Scan for the cell matching the given text and deliver its (x, y) coordinate at center. 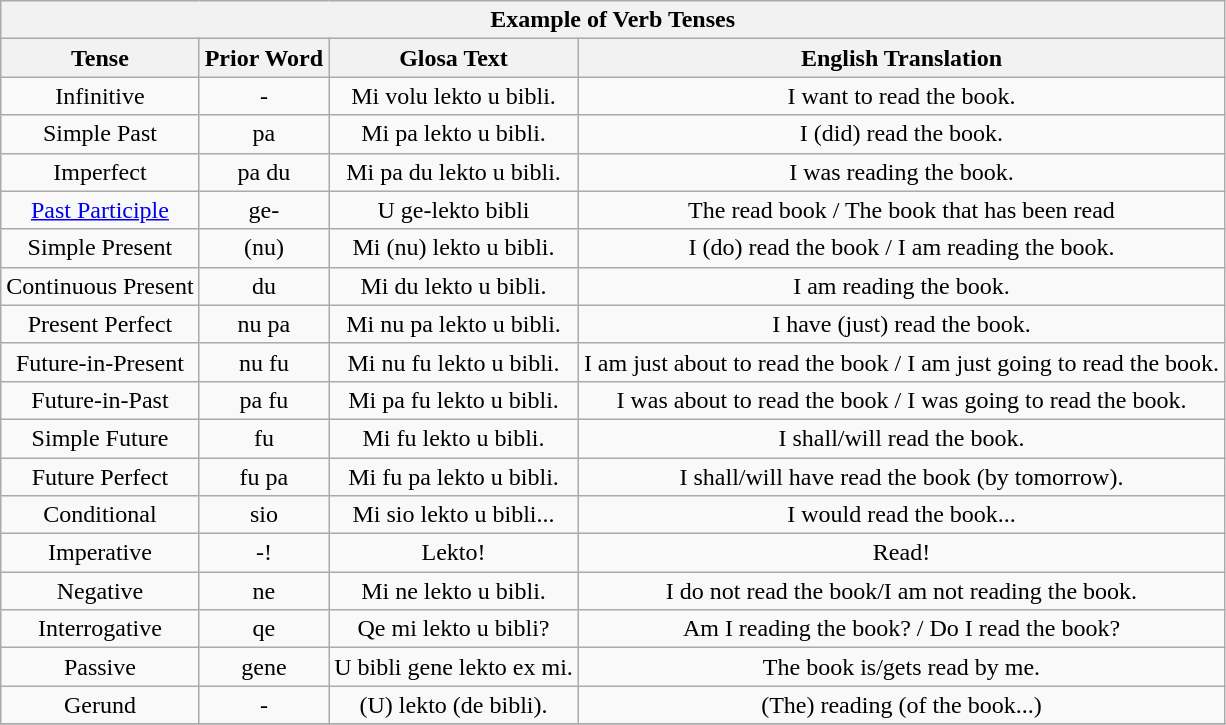
Simple Present (100, 248)
Past Participle (100, 210)
Future-in-Past (100, 400)
I shall/will have read the book (by tomorrow). (901, 477)
Mi du lekto u bibli. (454, 286)
Simple Past (100, 134)
-! (264, 553)
ge- (264, 210)
sio (264, 515)
Simple Future (100, 438)
Mi volu lekto u bibli. (454, 96)
The book is/gets read by me. (901, 667)
I was reading the book. (901, 172)
Mi pa fu lekto u bibli. (454, 400)
U bibli gene lekto ex mi. (454, 667)
Interrogative (100, 629)
I (did) read the book. (901, 134)
English Translation (901, 58)
nu pa (264, 324)
Mi sio lekto u bibli... (454, 515)
fu (264, 438)
Negative (100, 591)
I was about to read the book / I was going to read the book. (901, 400)
Mi nu fu lekto u bibli. (454, 362)
I am reading the book. (901, 286)
Glosa Text (454, 58)
Tense (100, 58)
Imperative (100, 553)
Future-in-Present (100, 362)
pa (264, 134)
Future Perfect (100, 477)
Continuous Present (100, 286)
Passive (100, 667)
Mi ne lekto u bibli. (454, 591)
I want to read the book. (901, 96)
Mi pa lekto u bibli. (454, 134)
Present Perfect (100, 324)
(The) reading (of the book...) (901, 705)
Conditional (100, 515)
The read book / The book that has been read (901, 210)
I am just about to read the book / I am just going to read the book. (901, 362)
Prior Word (264, 58)
du (264, 286)
fu pa (264, 477)
Example of Verb Tenses (613, 20)
(nu) (264, 248)
Mi fu pa lekto u bibli. (454, 477)
ne (264, 591)
Gerund (100, 705)
(U) lekto (de bibli). (454, 705)
I shall/will read the book. (901, 438)
Mi nu pa lekto u bibli. (454, 324)
I have (just) read the book. (901, 324)
Infinitive (100, 96)
nu fu (264, 362)
Mi fu lekto u bibli. (454, 438)
U ge-lekto bibli (454, 210)
Lekto! (454, 553)
Mi (nu) lekto u bibli. (454, 248)
Am I reading the book? / Do I read the book? (901, 629)
I do not read the book/I am not reading the book. (901, 591)
I (do) read the book / I am reading the book. (901, 248)
gene (264, 667)
Imperfect (100, 172)
pa du (264, 172)
I would read the book... (901, 515)
Mi pa du lekto u bibli. (454, 172)
pa fu (264, 400)
Read! (901, 553)
qe (264, 629)
Qe mi lekto u bibli? (454, 629)
